Scan for the cell matching the given text and deliver its [X, Y] coordinate at center. 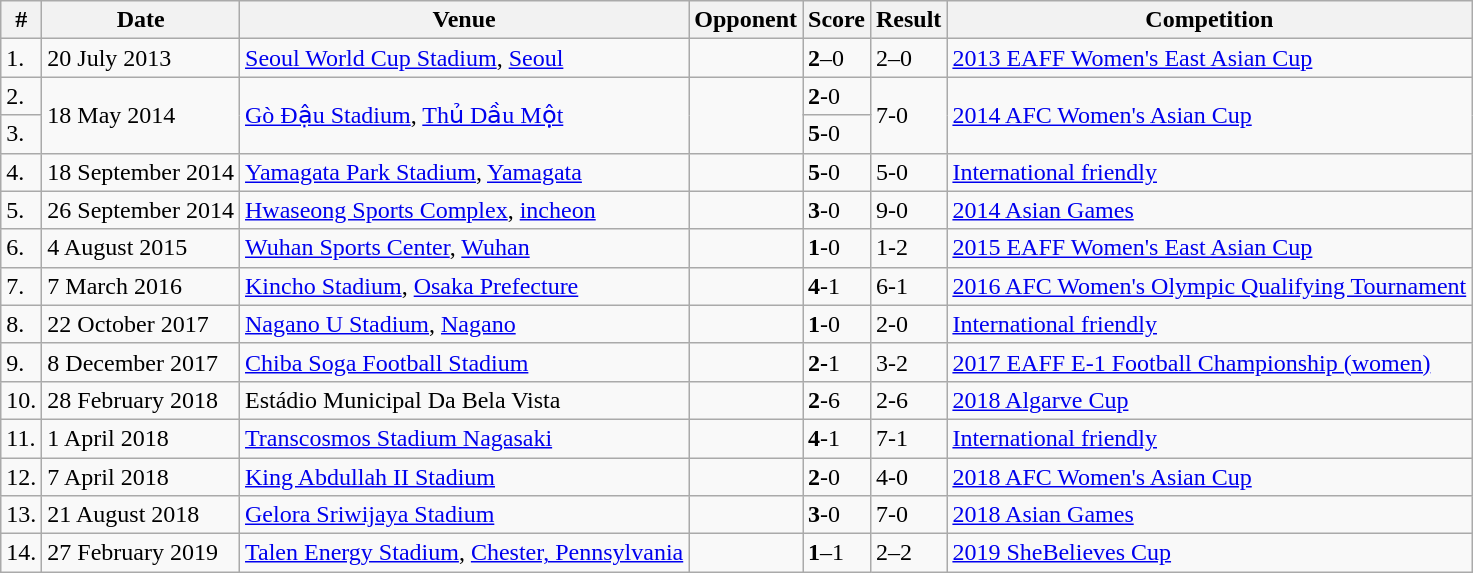
7 April 2018 [141, 477]
4. [22, 172]
21 August 2018 [141, 515]
20 July 2013 [141, 58]
7. [22, 286]
Estádio Municipal Da Bela Vista [464, 400]
2013 EAFF Women's East Asian Cup [1210, 58]
Hwaseong Sports Complex, incheon [464, 210]
2014 AFC Women's Asian Cup [1210, 115]
28 February 2018 [141, 400]
2019 SheBelieves Cup [1210, 553]
13. [22, 515]
1. [22, 58]
4 August 2015 [141, 248]
2014 Asian Games [1210, 210]
Result [908, 20]
12. [22, 477]
7 March 2016 [141, 286]
27 February 2019 [141, 553]
10. [22, 400]
6-1 [908, 286]
1-2 [908, 248]
Score [837, 20]
Gelora Sriwijaya Stadium [464, 515]
Kincho Stadium, Osaka Prefecture [464, 286]
8 December 2017 [141, 362]
Gò Đậu Stadium, Thủ Dầu Một [464, 115]
14. [22, 553]
Yamagata Park Stadium, Yamagata [464, 172]
Opponent [746, 20]
9. [22, 362]
4-0 [908, 477]
5. [22, 210]
3. [22, 134]
2018 Asian Games [1210, 515]
Seoul World Cup Stadium, Seoul [464, 58]
22 October 2017 [141, 324]
Wuhan Sports Center, Wuhan [464, 248]
18 May 2014 [141, 115]
Date [141, 20]
King Abdullah II Stadium [464, 477]
2. [22, 96]
2016 AFC Women's Olympic Qualifying Tournament [1210, 286]
Venue [464, 20]
18 September 2014 [141, 172]
2018 AFC Women's Asian Cup [1210, 477]
Talen Energy Stadium, Chester, Pennsylvania [464, 553]
# [22, 20]
9-0 [908, 210]
2017 EAFF E-1 Football Championship (women) [1210, 362]
2–2 [908, 553]
7-1 [908, 438]
Nagano U Stadium, Nagano [464, 324]
1 April 2018 [141, 438]
6. [22, 248]
26 September 2014 [141, 210]
2018 Algarve Cup [1210, 400]
Chiba Soga Football Stadium [464, 362]
11. [22, 438]
1–1 [837, 553]
Transcosmos Stadium Nagasaki [464, 438]
2015 EAFF Women's East Asian Cup [1210, 248]
8. [22, 324]
2-1 [837, 362]
Competition [1210, 20]
3-2 [908, 362]
